Provide the [X, Y] coordinate of the cell's center where the given text is located.  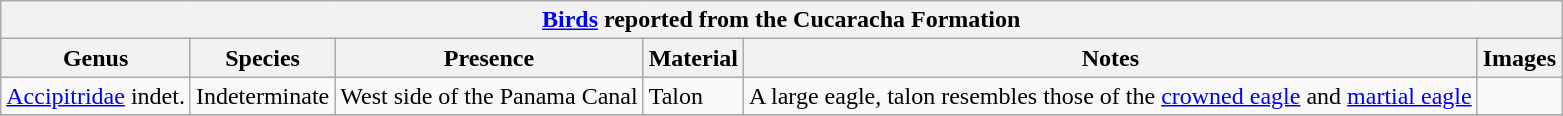
Genus [96, 58]
Birds reported from the Cucaracha Formation [782, 20]
Images [1519, 58]
Material [693, 58]
Indeterminate [262, 96]
Species [262, 58]
Presence [489, 58]
Notes [1111, 58]
A large eagle, talon resembles those of the crowned eagle and martial eagle [1111, 96]
West side of the Panama Canal [489, 96]
Talon [693, 96]
Accipitridae indet. [96, 96]
